Return the [x, y] coordinate for the center point of the cell that contains the specified text.  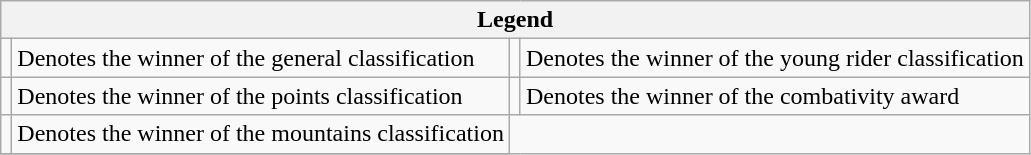
Denotes the winner of the mountains classification [261, 134]
Denotes the winner of the points classification [261, 96]
Denotes the winner of the young rider classification [774, 58]
Denotes the winner of the general classification [261, 58]
Denotes the winner of the combativity award [774, 96]
Legend [516, 20]
